Return the [X, Y] coordinate for the center point of the cell that contains the specified text.  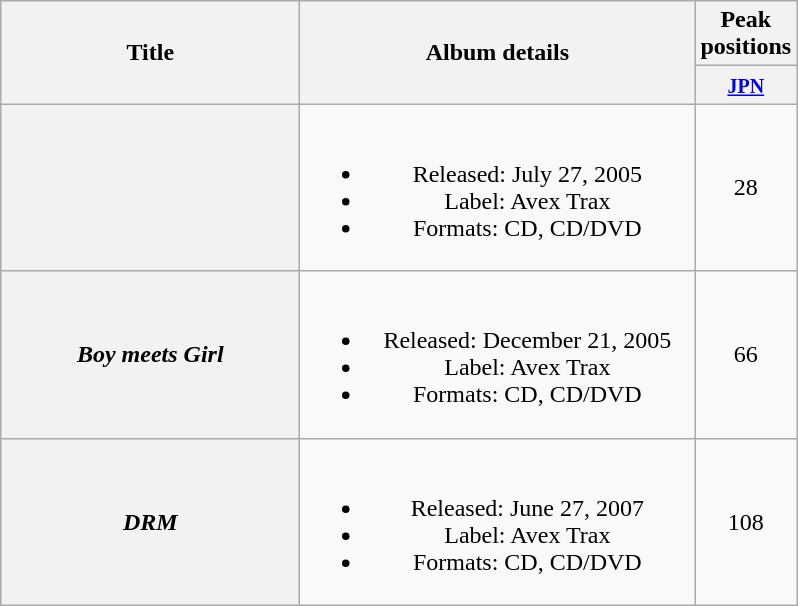
108 [746, 522]
Peak positions [746, 34]
Title [150, 52]
28 [746, 188]
JPN [746, 85]
Released: December 21, 2005 Label: Avex TraxFormats: CD, CD/DVD [498, 354]
Released: July 27, 2005 Label: Avex TraxFormats: CD, CD/DVD [498, 188]
Released: June 27, 2007 Label: Avex TraxFormats: CD, CD/DVD [498, 522]
DRM [150, 522]
Boy meets Girl [150, 354]
66 [746, 354]
Album details [498, 52]
